Determine the (x, y) coordinate at the center of the cell enclosing the given text.  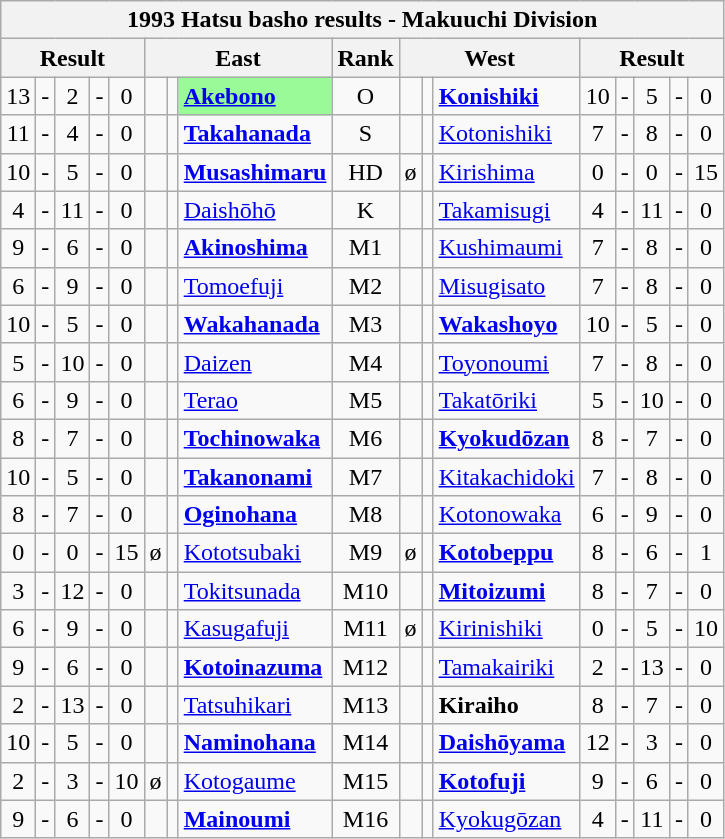
M1 (366, 248)
M16 (366, 819)
West (490, 58)
M9 (366, 553)
Kototsubaki (255, 553)
M8 (366, 515)
Kyokudōzan (506, 438)
1993 Hatsu basho results - Makuuchi Division (362, 20)
Tochinowaka (255, 438)
Kasugafuji (255, 629)
M10 (366, 591)
Mitoizumi (506, 591)
Kiraiho (506, 705)
East (238, 58)
Musashimaru (255, 172)
Kotonishiki (506, 134)
Tomoefuji (255, 286)
M6 (366, 438)
Misugisato (506, 286)
M15 (366, 781)
M12 (366, 667)
HD (366, 172)
Terao (255, 400)
Mainoumi (255, 819)
Akinoshima (255, 248)
Toyonoumi (506, 362)
Takamisugi (506, 210)
S (366, 134)
Akebono (255, 96)
M4 (366, 362)
M7 (366, 477)
Tokitsunada (255, 591)
Kirinishiki (506, 629)
M14 (366, 743)
Kushimaumi (506, 248)
Takanonami (255, 477)
Naminohana (255, 743)
Kotonowaka (506, 515)
Kotofuji (506, 781)
Wakahanada (255, 324)
M2 (366, 286)
M3 (366, 324)
Oginohana (255, 515)
Kitakachidoki (506, 477)
Daishōyama (506, 743)
M11 (366, 629)
Kyokugōzan (506, 819)
Tatsuhikari (255, 705)
Kotogaume (255, 781)
M13 (366, 705)
Daizen (255, 362)
Kotobeppu (506, 553)
Rank (366, 58)
1 (706, 553)
M5 (366, 400)
Kirishima (506, 172)
Daishōhō (255, 210)
K (366, 210)
Kotoinazuma (255, 667)
Takatōriki (506, 400)
O (366, 96)
Takahanada (255, 134)
Tamakairiki (506, 667)
Konishiki (506, 96)
Wakashoyo (506, 324)
